Capture the cell that displays the provided text and extract its (x, y) central coordinate. 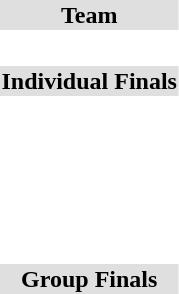
Group Finals (89, 279)
Team (89, 15)
Individual Finals (89, 81)
